Return the [X, Y] coordinate for the center point of the cell that contains the specified text.  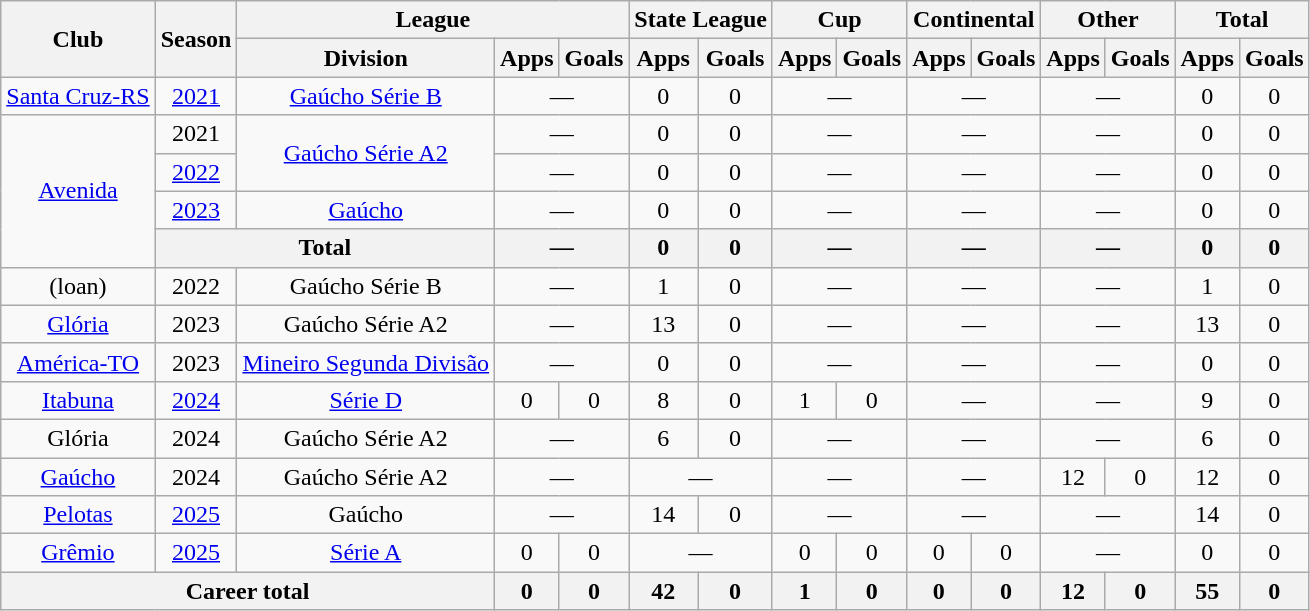
9 [1207, 400]
55 [1207, 591]
Itabuna [78, 400]
League [433, 20]
Other [1108, 20]
Club [78, 39]
Continental [974, 20]
Career total [248, 591]
Cup [839, 20]
Santa Cruz-RS [78, 96]
América-TO [78, 362]
(loan) [78, 286]
Season [196, 39]
Série D [366, 400]
Grêmio [78, 553]
Pelotas [78, 515]
Mineiro Segunda Divisão [366, 362]
Avenida [78, 191]
Division [366, 58]
42 [664, 591]
Série A [366, 553]
8 [664, 400]
State League [701, 20]
